From the cell containing the given text, extract its center point as (x, y) coordinate. 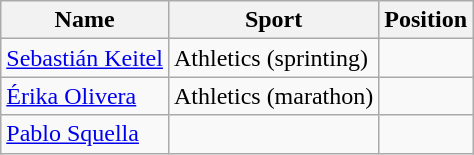
Position (426, 20)
Érika Olivera (85, 96)
Athletics (marathon) (273, 96)
Name (85, 20)
Sport (273, 20)
Athletics (sprinting) (273, 58)
Sebastián Keitel (85, 58)
Pablo Squella (85, 134)
